From the cell containing the given text, extract its center point as [X, Y] coordinate. 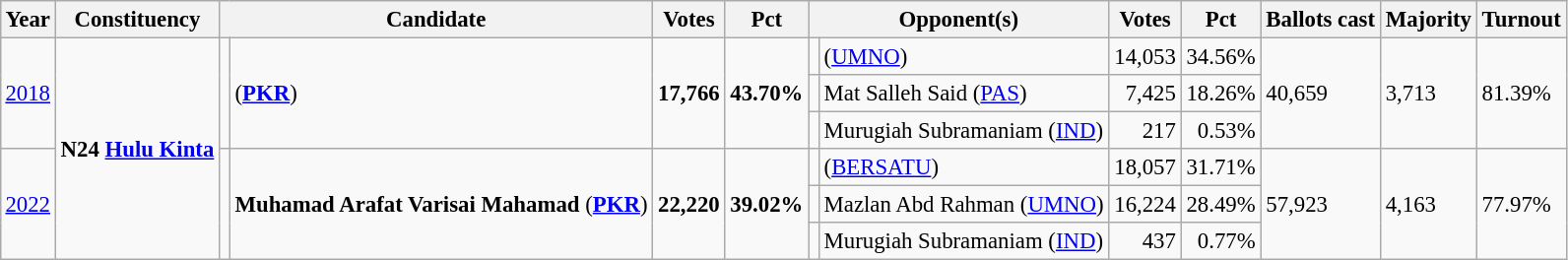
31.71% [1221, 167]
16,224 [1144, 205]
18.26% [1221, 94]
0.53% [1221, 131]
(BERSATU) [963, 167]
40,659 [1320, 93]
43.70% [766, 93]
Mat Salleh Said (PAS) [963, 94]
2018 [28, 93]
34.56% [1221, 56]
(UMNO) [963, 56]
217 [1144, 131]
81.39% [1521, 93]
Ballots cast [1320, 20]
Candidate [436, 20]
Turnout [1521, 20]
Mazlan Abd Rahman (UMNO) [963, 205]
57,923 [1320, 205]
28.49% [1221, 205]
77.97% [1521, 205]
Opponent(s) [959, 20]
39.02% [766, 205]
3,713 [1428, 93]
2022 [28, 205]
(PKR) [441, 93]
18,057 [1144, 167]
4,163 [1428, 205]
14,053 [1144, 56]
Majority [1428, 20]
7,425 [1144, 94]
0.77% [1221, 241]
17,766 [689, 93]
22,220 [689, 205]
N24 Hulu Kinta [137, 149]
Constituency [137, 20]
Year [28, 20]
Muhamad Arafat Varisai Mahamad (PKR) [441, 205]
437 [1144, 241]
